Scan for the cell matching the given text and deliver its [X, Y] coordinate at center. 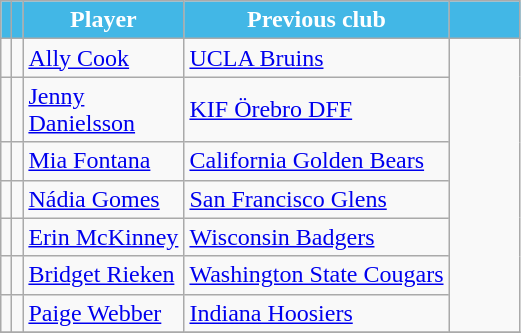
Previous club [316, 20]
Ally Cook [104, 58]
Wisconsin Badgers [316, 237]
Mia Fontana [104, 161]
KIF Örebro DFF [316, 110]
Erin McKinney [104, 237]
Bridget Rieken [104, 275]
Washington State Cougars [316, 275]
California Golden Bears [316, 161]
Paige Webber [104, 313]
Jenny Danielsson [104, 110]
Player [104, 20]
Indiana Hoosiers [316, 313]
San Francisco Glens [316, 199]
Nádia Gomes [104, 199]
UCLA Bruins [316, 58]
